Search for the cell housing the specified text and yield its (x, y) center coordinate. 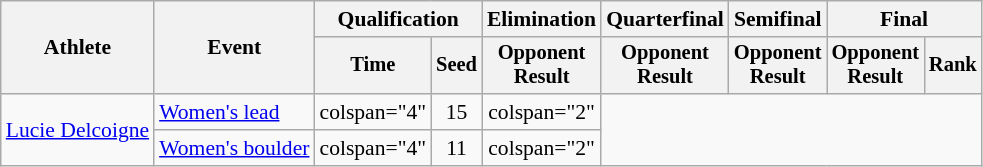
Seed (456, 66)
Time (372, 66)
Rank (953, 66)
Lucie Delcoigne (78, 130)
Qualification (398, 19)
Elimination (542, 19)
Quarterfinal (665, 19)
15 (456, 112)
Event (234, 48)
Women's lead (234, 112)
Final (904, 19)
Athlete (78, 48)
11 (456, 148)
Women's boulder (234, 148)
Semifinal (778, 19)
